Find where the given text appears and provide that cell's center as (x, y) coordinate. 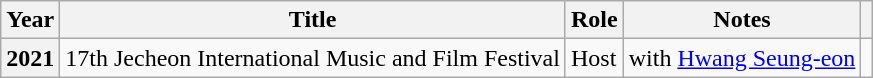
with Hwang Seung-eon (742, 58)
Title (313, 20)
2021 (30, 58)
17th Jecheon International Music and Film Festival (313, 58)
Role (594, 20)
Year (30, 20)
Notes (742, 20)
Host (594, 58)
